From the cell containing the given text, extract its center point as [x, y] coordinate. 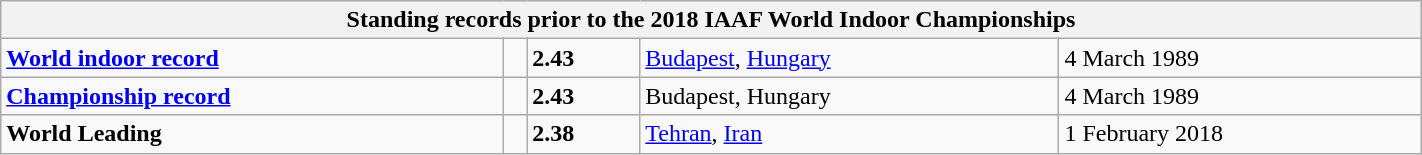
World Leading [252, 134]
World indoor record [252, 58]
Tehran, Iran [850, 134]
1 February 2018 [1240, 134]
Championship record [252, 96]
Standing records prior to the 2018 IAAF World Indoor Championships [711, 20]
2.38 [584, 134]
